Scan for the cell matching the given text and deliver its (X, Y) coordinate at center. 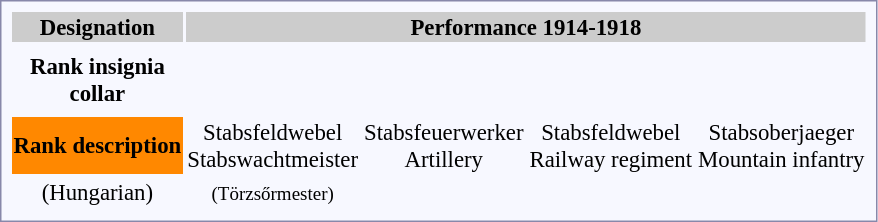
(Hungarian) (98, 192)
Performance 1914-1918 (526, 27)
Rank insigniacollar (98, 80)
Rank description (98, 146)
Designation (98, 27)
(Törzsőrmester) (273, 192)
StabsfeuerwerkerArtillery (444, 146)
StabsfeldwebelStabswachtmeister (273, 146)
StabsoberjaegerMountain infantry (782, 146)
StabsfeldwebelRailway regiment (611, 146)
